Output the (X, Y) coordinate of the center of the cell containing the given text.  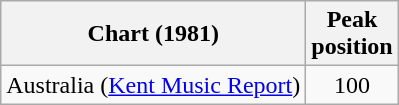
100 (352, 85)
Australia (Kent Music Report) (154, 85)
Chart (1981) (154, 34)
Peakposition (352, 34)
